Return the [X, Y] coordinate for the center point of the cell that contains the specified text.  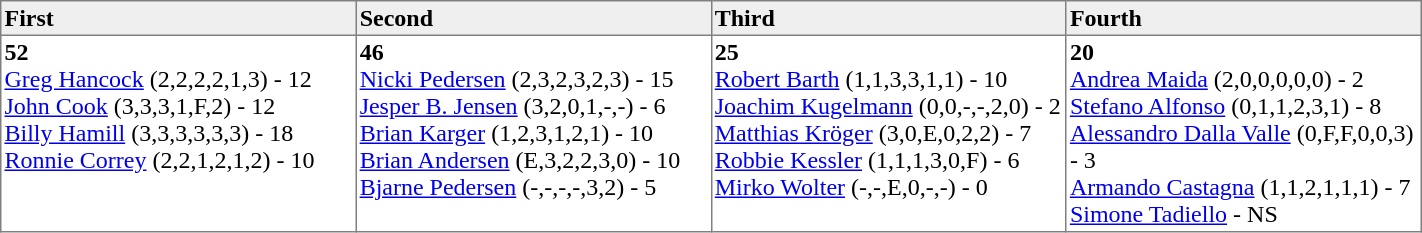
First [178, 18]
Fourth [1244, 18]
Third [888, 18]
52Greg Hancock (2,2,2,2,1,3) - 12John Cook (3,3,3,1,F,2) - 12Billy Hamill (3,3,3,3,3,3) - 18Ronnie Correy (2,2,1,2,1,2) - 10 [178, 133]
Second [534, 18]
